Return (X, Y) of the center of cell containing provided text 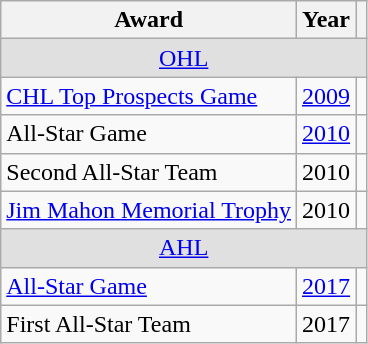
OHL (184, 58)
2009 (326, 96)
Jim Mahon Memorial Trophy (149, 210)
Year (326, 20)
Award (149, 20)
CHL Top Prospects Game (149, 96)
AHL (184, 248)
Second All-Star Team (149, 172)
First All-Star Team (149, 324)
